Return [X, Y] of the center of cell containing provided text 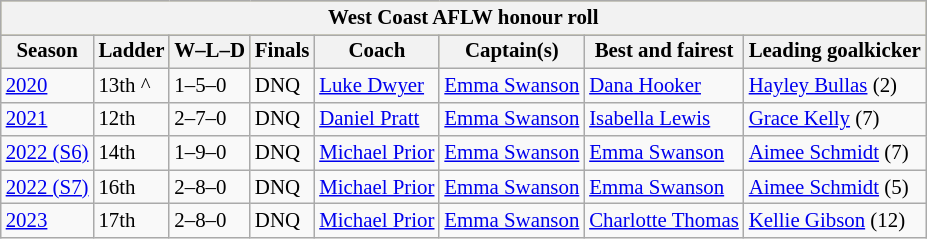
1–5–0 [210, 85]
Hayley Bullas (2) [835, 85]
Isabella Lewis [664, 119]
1–9–0 [210, 153]
2021 [48, 119]
14th [131, 153]
Aimee Schmidt (5) [835, 187]
2022 (S7) [48, 187]
W–L–D [210, 52]
2023 [48, 221]
Leading goalkicker [835, 52]
2022 (S6) [48, 153]
Season [48, 52]
Kellie Gibson (12) [835, 221]
Best and fairest [664, 52]
Aimee Schmidt (7) [835, 153]
West Coast AFLW honour roll [464, 18]
Ladder [131, 52]
2–7–0 [210, 119]
12th [131, 119]
Dana Hooker [664, 85]
Luke Dwyer [376, 85]
Daniel Pratt [376, 119]
Captain(s) [512, 52]
16th [131, 187]
17th [131, 221]
Charlotte Thomas [664, 221]
13th ^ [131, 85]
Coach [376, 52]
Grace Kelly (7) [835, 119]
Finals [282, 52]
2020 [48, 85]
